Capture the cell that displays the provided text and extract its (x, y) central coordinate. 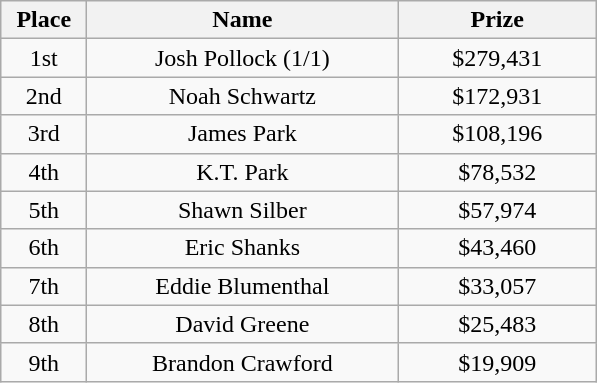
2nd (44, 96)
$57,974 (498, 210)
9th (44, 362)
7th (44, 286)
James Park (242, 134)
$172,931 (498, 96)
Josh Pollock (1/1) (242, 58)
Noah Schwartz (242, 96)
Eddie Blumenthal (242, 286)
Brandon Crawford (242, 362)
8th (44, 324)
$25,483 (498, 324)
David Greene (242, 324)
$33,057 (498, 286)
Place (44, 20)
Prize (498, 20)
$279,431 (498, 58)
$43,460 (498, 248)
K.T. Park (242, 172)
Name (242, 20)
$78,532 (498, 172)
5th (44, 210)
Eric Shanks (242, 248)
3rd (44, 134)
Shawn Silber (242, 210)
1st (44, 58)
6th (44, 248)
$19,909 (498, 362)
$108,196 (498, 134)
4th (44, 172)
